Search for the cell housing the specified text and yield its [x, y] center coordinate. 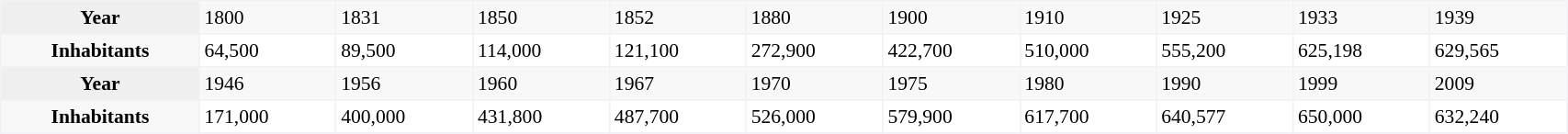
171,000 [268, 117]
579,900 [952, 117]
422,700 [952, 50]
1967 [678, 84]
1880 [814, 17]
1970 [814, 84]
1956 [404, 84]
1852 [678, 17]
2009 [1499, 84]
1960 [542, 84]
1933 [1361, 17]
617,700 [1088, 117]
1831 [404, 17]
1939 [1499, 17]
632,240 [1499, 117]
1975 [952, 84]
1910 [1088, 17]
114,000 [542, 50]
555,200 [1225, 50]
1990 [1225, 84]
526,000 [814, 117]
510,000 [1088, 50]
400,000 [404, 117]
1850 [542, 17]
1800 [268, 17]
64,500 [268, 50]
1946 [268, 84]
1999 [1361, 84]
431,800 [542, 117]
89,500 [404, 50]
1900 [952, 17]
1980 [1088, 84]
121,100 [678, 50]
640,577 [1225, 117]
1925 [1225, 17]
650,000 [1361, 117]
629,565 [1499, 50]
272,900 [814, 50]
487,700 [678, 117]
625,198 [1361, 50]
